Identify which cell holds the provided text, then report its [x, y] central coordinate. 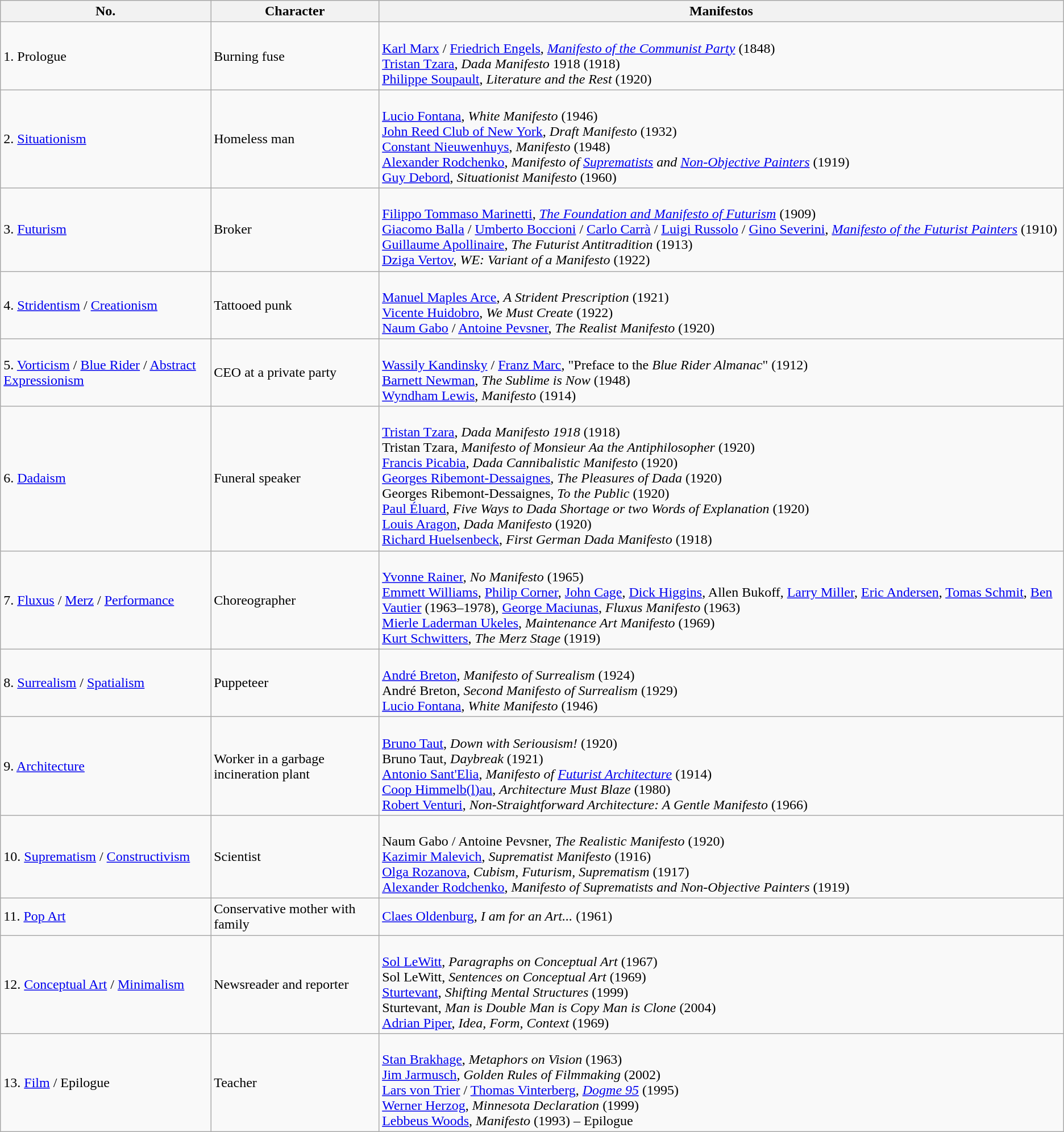
Tattooed punk [295, 305]
Worker in a garbage incineration plant [295, 766]
1. Prologue [106, 56]
5. Vorticism / Blue Rider / Abstract Expressionism [106, 373]
2. Situationism [106, 139]
8. Surrealism / Spatialism [106, 683]
Manifestos [722, 11]
10. Suprematism / Constructivism [106, 856]
Burning fuse [295, 56]
André Breton, Manifesto of Surrealism (1924) André Breton, Second Manifesto of Surrealism (1929) Lucio Fontana, White Manifesto (1946) [722, 683]
Manuel Maples Arce, A Strident Prescription (1921) Vicente Huidobro, We Must Create (1922) Naum Gabo / Antoine Pevsner, The Realist Manifesto (1920) [722, 305]
13. Film / Epilogue [106, 1083]
Broker [295, 230]
9. Architecture [106, 766]
Character [295, 11]
Scientist [295, 856]
Funeral speaker [295, 478]
4. Stridentism / Creationism [106, 305]
Puppeteer [295, 683]
Choreographer [295, 600]
Teacher [295, 1083]
Newsreader and reporter [295, 984]
Claes Oldenburg, I am for an Art... (1961) [722, 916]
3. Futurism [106, 230]
Homeless man [295, 139]
11. Pop Art [106, 916]
Wassily Kandinsky / Franz Marc, "Preface to the Blue Rider Almanac" (1912) Barnett Newman, The Sublime is Now (1948) Wyndham Lewis, Manifesto (1914) [722, 373]
CEO at a private party [295, 373]
No. [106, 11]
6. Dadaism [106, 478]
7. Fluxus / Merz / Performance [106, 600]
12. Conceptual Art / Minimalism [106, 984]
Conservative mother with family [295, 916]
